Extract the [X, Y] coordinate from the center of the cell holding the provided text.  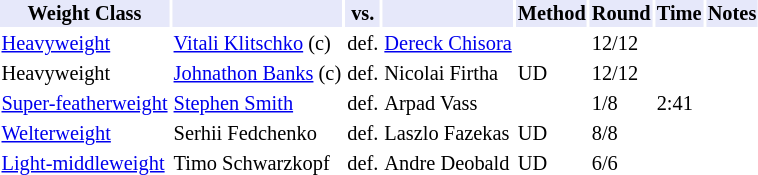
Weight Class [84, 14]
Time [679, 14]
Johnathon Banks (c) [258, 74]
Laszlo Fazekas [448, 134]
Stephen Smith [258, 104]
1/8 [621, 104]
Nicolai Firtha [448, 74]
Welterweight [84, 134]
Super-featherweight [84, 104]
Dereck Chisora [448, 44]
Method [552, 14]
2:41 [679, 104]
Vitali Klitschko (c) [258, 44]
vs. [363, 14]
8/8 [621, 134]
Serhii Fedchenko [258, 134]
Arpad Vass [448, 104]
Round [621, 14]
Notes [732, 14]
